Return the (x, y) coordinate for the center point of the cell that contains the specified text.  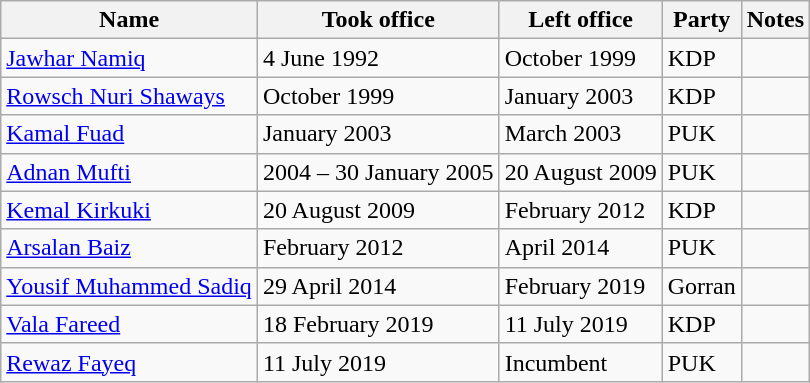
Incumbent (580, 362)
Notes (775, 20)
2004 – 30 January 2005 (378, 172)
Yousif Muhammed Sadiq (130, 286)
February 2019 (580, 286)
Kamal Fuad (130, 134)
Kemal Kirkuki (130, 210)
Jawhar Namiq (130, 58)
Took office (378, 20)
Party (702, 20)
Name (130, 20)
Rewaz Fayeq (130, 362)
Adnan Mufti (130, 172)
Gorran (702, 286)
29 April 2014 (378, 286)
4 June 1992 (378, 58)
Left office (580, 20)
Rowsch Nuri Shaways (130, 96)
April 2014 (580, 248)
18 February 2019 (378, 324)
March 2003 (580, 134)
Vala Fareed (130, 324)
Arsalan Baiz (130, 248)
